Pinpoint the cell where the given text exists, returning its (x, y) midpoint coordinate. 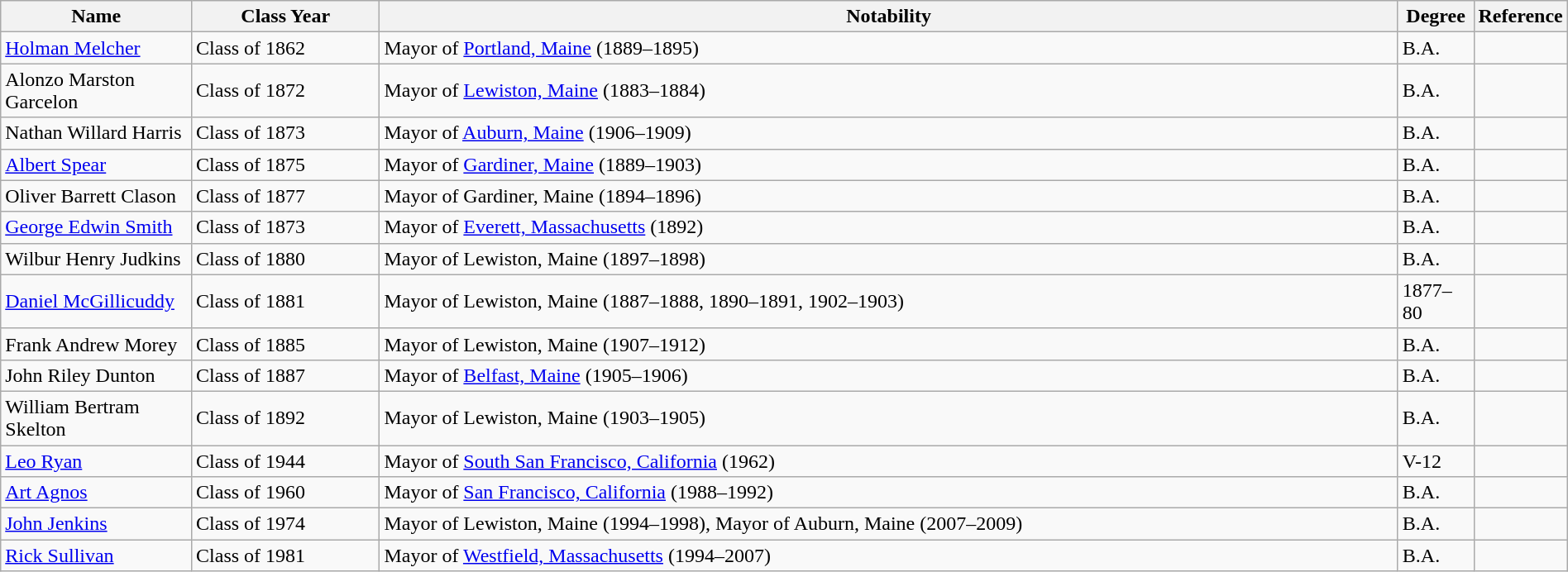
Class of 1974 (286, 524)
Mayor of Lewiston, Maine (1887–1888, 1890–1891, 1902–1903) (888, 301)
Name (96, 17)
Class of 1862 (286, 48)
Frank Andrew Morey (96, 344)
Class of 1944 (286, 460)
Class of 1960 (286, 493)
Wilbur Henry Judkins (96, 259)
Mayor of Lewiston, Maine (1903–1905) (888, 418)
Rick Sullivan (96, 555)
Mayor of Westfield, Massachusetts (1994–2007) (888, 555)
Mayor of Lewiston, Maine (1907–1912) (888, 344)
Leo Ryan (96, 460)
1877–80 (1436, 301)
Class of 1885 (286, 344)
Class of 1881 (286, 301)
Class of 1872 (286, 91)
Reference (1520, 17)
Mayor of Everett, Massachusetts (1892) (888, 227)
John Jenkins (96, 524)
Mayor of Belfast, Maine (1905–1906) (888, 375)
Mayor of Gardiner, Maine (1889–1903) (888, 164)
Class Year (286, 17)
Daniel McGillicuddy (96, 301)
Class of 1887 (286, 375)
Mayor of Gardiner, Maine (1894–1896) (888, 196)
Class of 1981 (286, 555)
Mayor of Lewiston, Maine (1883–1884) (888, 91)
Mayor of Auburn, Maine (1906–1909) (888, 133)
Notability (888, 17)
Oliver Barrett Clason (96, 196)
Class of 1880 (286, 259)
William Bertram Skelton (96, 418)
V-12 (1436, 460)
Mayor of Lewiston, Maine (1994–1998), Mayor of Auburn, Maine (2007–2009) (888, 524)
Nathan Willard Harris (96, 133)
Mayor of Lewiston, Maine (1897–1898) (888, 259)
Class of 1892 (286, 418)
Mayor of San Francisco, California (1988–1992) (888, 493)
Degree (1436, 17)
Class of 1875 (286, 164)
Mayor of Portland, Maine (1889–1895) (888, 48)
Holman Melcher (96, 48)
John Riley Dunton (96, 375)
Art Agnos (96, 493)
Class of 1877 (286, 196)
Alonzo Marston Garcelon (96, 91)
George Edwin Smith (96, 227)
Albert Spear (96, 164)
Mayor of South San Francisco, California (1962) (888, 460)
